Detect which cell encompasses the target text, then output its [x, y] center coordinate. 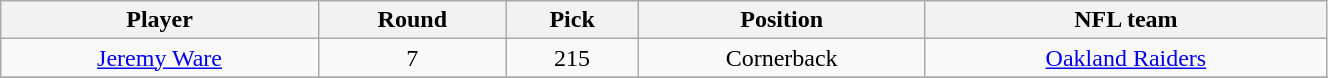
Cornerback [782, 58]
Oakland Raiders [1126, 58]
Player [160, 20]
215 [572, 58]
Jeremy Ware [160, 58]
Round [412, 20]
Position [782, 20]
NFL team [1126, 20]
7 [412, 58]
Pick [572, 20]
